Identify which cell holds the provided text, then report its [x, y] central coordinate. 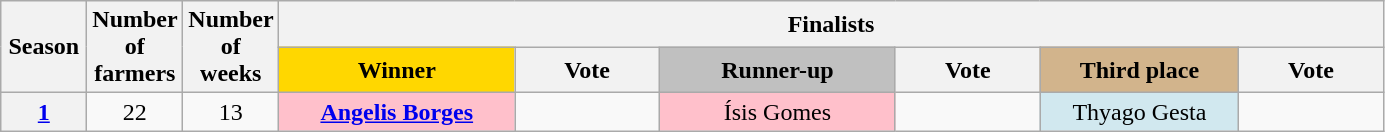
Ísis Gomes [777, 112]
Number offarmers [135, 47]
Third place [1140, 70]
1 [44, 112]
Thyago Gesta [1140, 112]
Runner-up [777, 70]
Number ofweeks [231, 47]
Angelis Borges [397, 112]
13 [231, 112]
22 [135, 112]
Season [44, 47]
Winner [397, 70]
Finalists [832, 24]
